Capture the cell that displays the provided text and extract its (X, Y) central coordinate. 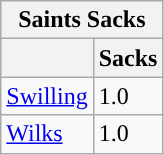
Swilling (47, 96)
Wilks (47, 134)
Sacks (128, 58)
Saints Sacks (82, 20)
